Capture the cell that displays the provided text and extract its (x, y) central coordinate. 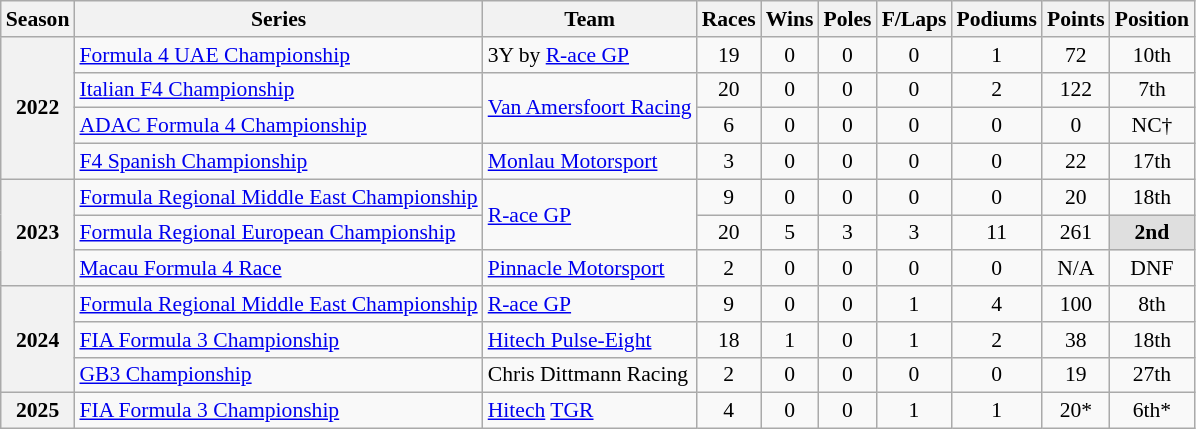
GB3 Championship (278, 375)
17th (1152, 162)
NC† (1152, 126)
F/Laps (914, 19)
11 (996, 233)
Italian F4 Championship (278, 90)
72 (1076, 55)
2nd (1152, 233)
18 (729, 340)
10th (1152, 55)
Wins (790, 19)
Position (1152, 19)
Chris Dittmann Racing (590, 375)
2025 (38, 411)
100 (1076, 304)
Team (590, 19)
Podiums (996, 19)
261 (1076, 233)
22 (1076, 162)
Pinnacle Motorsport (590, 269)
Van Amersfoort Racing (590, 108)
8th (1152, 304)
Hitech Pulse-Eight (590, 340)
20* (1076, 411)
Races (729, 19)
Points (1076, 19)
6th* (1152, 411)
2023 (38, 232)
DNF (1152, 269)
Hitech TGR (590, 411)
Formula Regional European Championship (278, 233)
N/A (1076, 269)
Poles (847, 19)
Formula 4 UAE Championship (278, 55)
3Y by R-ace GP (590, 55)
Macau Formula 4 Race (278, 269)
38 (1076, 340)
5 (790, 233)
Monlau Motorsport (590, 162)
Series (278, 19)
122 (1076, 90)
Season (38, 19)
ADAC Formula 4 Championship (278, 126)
7th (1152, 90)
2024 (38, 340)
27th (1152, 375)
F4 Spanish Championship (278, 162)
6 (729, 126)
2022 (38, 108)
